Search for the cell housing the specified text and yield its [X, Y] center coordinate. 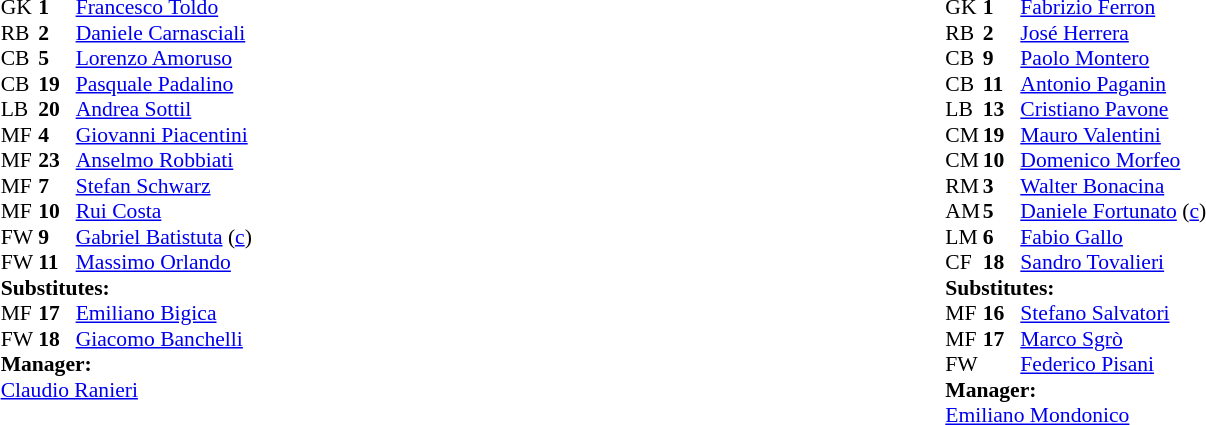
16 [1002, 313]
CF [964, 263]
Mauro Valentini [1113, 135]
Walter Bonacina [1113, 186]
Lorenzo Amoruso [164, 59]
Emiliano Bigica [164, 313]
Fabio Gallo [1113, 237]
RM [964, 186]
Giacomo Banchelli [164, 339]
Andrea Sottil [164, 109]
20 [57, 109]
Claudio Ranieri [126, 390]
4 [57, 135]
AM [964, 211]
6 [1002, 237]
Daniele Fortunato (c) [1113, 211]
Massimo Orlando [164, 263]
LM [964, 237]
Daniele Carnasciali [164, 33]
Marco Sgrò [1113, 339]
Pasquale Padalino [164, 84]
23 [57, 161]
Anselmo Robbiati [164, 161]
Rui Costa [164, 211]
13 [1002, 109]
Giovanni Piacentini [164, 135]
José Herrera [1113, 33]
Antonio Paganin [1113, 84]
Sandro Tovalieri [1113, 263]
Gabriel Batistuta (c) [164, 237]
7 [57, 186]
Paolo Montero [1113, 59]
Stefano Salvatori [1113, 313]
Federico Pisani [1113, 365]
Domenico Morfeo [1113, 161]
3 [1002, 186]
Cristiano Pavone [1113, 109]
Stefan Schwarz [164, 186]
